Extract the [x, y] coordinate from the center of the cell holding the provided text.  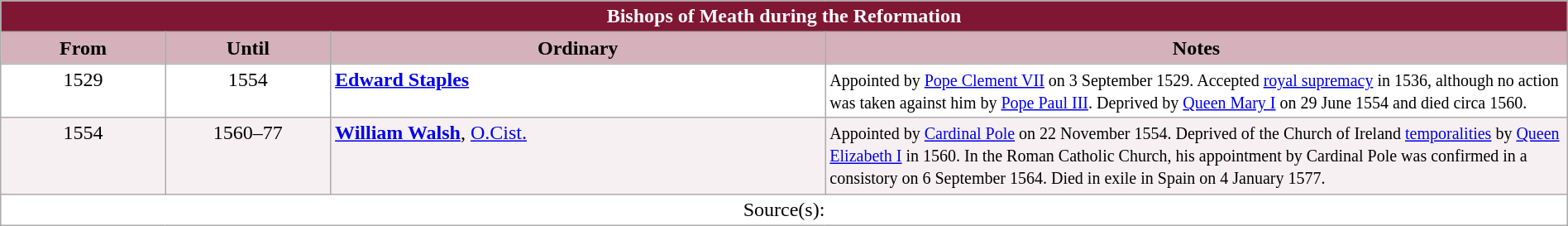
Ordinary [578, 48]
Until [248, 48]
From [83, 48]
Source(s): [784, 209]
1529 [83, 91]
1560–77 [248, 156]
William Walsh, O.Cist. [578, 156]
Edward Staples [578, 91]
Bishops of Meath during the Reformation [784, 17]
Notes [1196, 48]
